Find where the given text appears and provide that cell's center as (X, Y) coordinate. 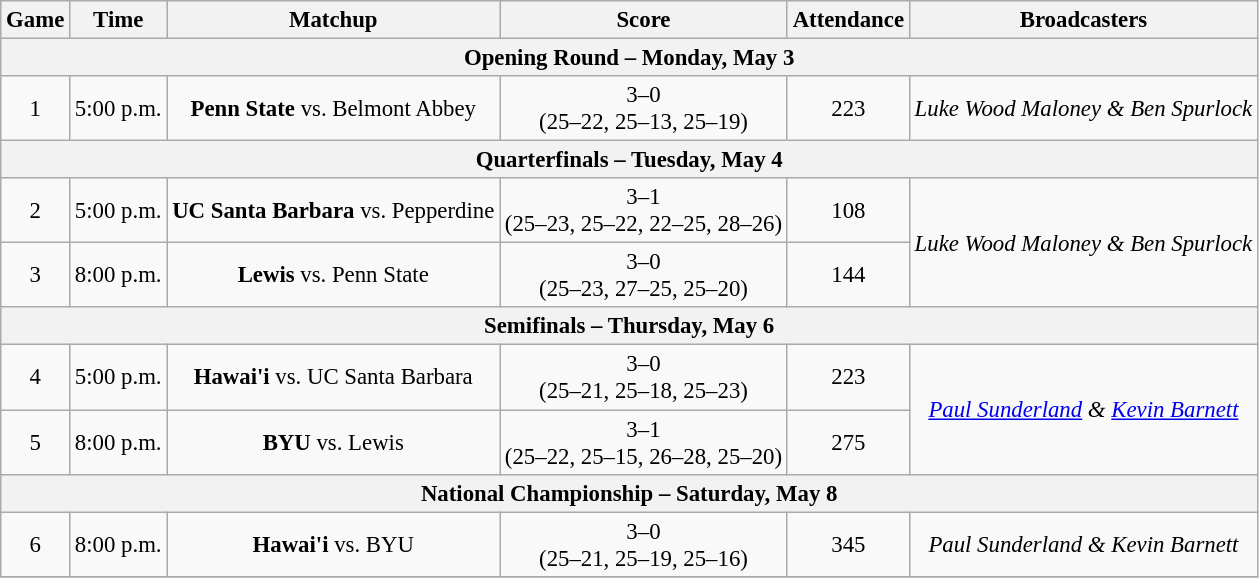
Hawai'i vs. BYU (334, 544)
1 (36, 108)
Time (118, 20)
3–1(25–22, 25–15, 26–28, 25–20) (644, 442)
2 (36, 210)
275 (848, 442)
3 (36, 276)
3–0(25–21, 25–18, 25–23) (644, 378)
4 (36, 378)
BYU vs. Lewis (334, 442)
Attendance (848, 20)
Broadcasters (1083, 20)
UC Santa Barbara vs. Pepperdine (334, 210)
3–0(25–23, 27–25, 25–20) (644, 276)
3–0(25–22, 25–13, 25–19) (644, 108)
Game (36, 20)
Lewis vs. Penn State (334, 276)
345 (848, 544)
3–0(25–21, 25–19, 25–16) (644, 544)
3–1(25–23, 25–22, 22–25, 28–26) (644, 210)
Matchup (334, 20)
5 (36, 442)
Penn State vs. Belmont Abbey (334, 108)
108 (848, 210)
National Championship – Saturday, May 8 (630, 493)
144 (848, 276)
6 (36, 544)
Semifinals – Thursday, May 6 (630, 327)
Quarterfinals – Tuesday, May 4 (630, 160)
Hawai'i vs. UC Santa Barbara (334, 378)
Opening Round – Monday, May 3 (630, 58)
Score (644, 20)
